Locate the cell with the specified text and output its (x, y) center coordinate. 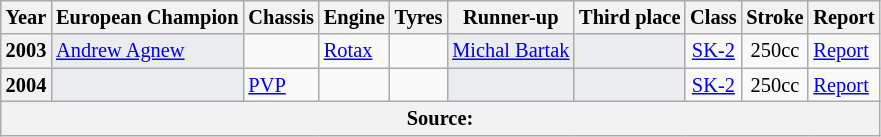
Andrew Agnew (147, 51)
Third place (630, 17)
Michal Bartak (510, 51)
Class (713, 17)
Engine (354, 17)
Stroke (774, 17)
2003 (26, 51)
Tyres (419, 17)
European Champion (147, 17)
2004 (26, 85)
Chassis (280, 17)
Rotax (354, 51)
PVP (280, 85)
Year (26, 17)
Runner-up (510, 17)
Source: (440, 118)
